Detect which cell encompasses the target text, then output its [X, Y] center coordinate. 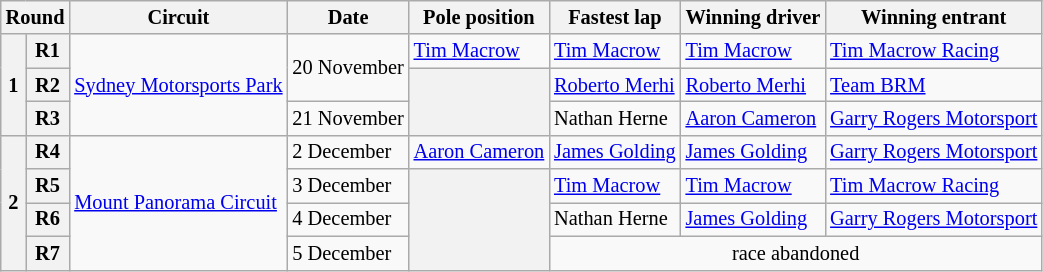
Round [36, 17]
2 [14, 202]
Mount Panorama Circuit [178, 202]
Winning entrant [934, 17]
race abandoned [796, 253]
Pole position [479, 17]
5 December [348, 253]
R6 [48, 219]
4 December [348, 219]
Fastest lap [614, 17]
1 [14, 84]
Sydney Motorsports Park [178, 84]
Circuit [178, 17]
Team BRM [934, 85]
3 December [348, 186]
R5 [48, 186]
R2 [48, 85]
R7 [48, 253]
R1 [48, 51]
Winning driver [754, 17]
21 November [348, 118]
R3 [48, 118]
R4 [48, 152]
20 November [348, 68]
Date [348, 17]
2 December [348, 152]
